Find where the given text appears and provide that cell's center as (X, Y) coordinate. 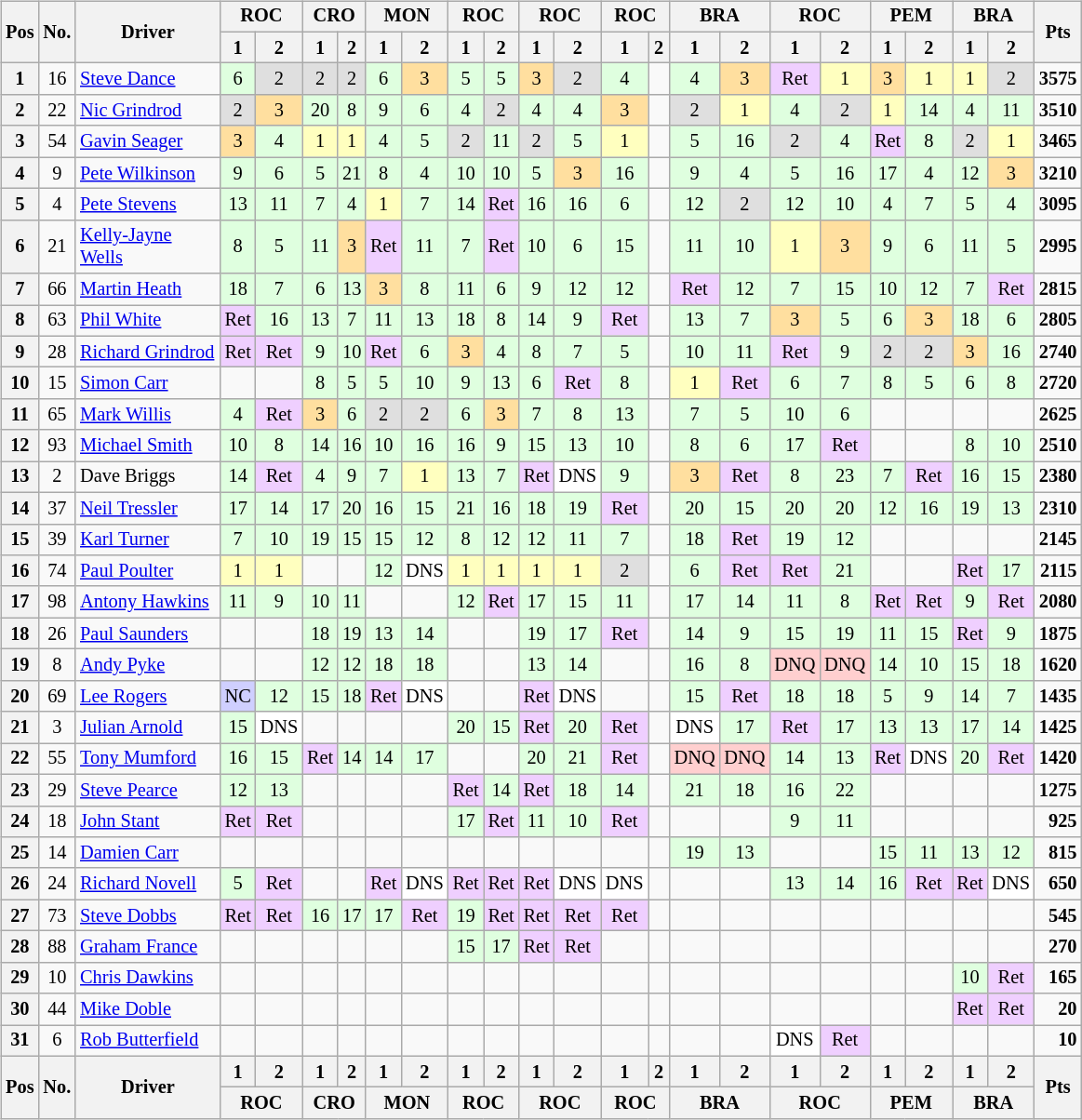
650 (1058, 884)
1420 (1058, 759)
54 (57, 141)
2625 (1058, 415)
1620 (1058, 665)
NC (238, 696)
Tony Mumford (147, 759)
2805 (1058, 321)
Graham France (147, 947)
Rob Butterfield (147, 1041)
44 (57, 1009)
65 (57, 415)
3510 (1058, 111)
30 (20, 1009)
2510 (1058, 446)
2720 (1058, 383)
55 (57, 759)
Karl Turner (147, 540)
1275 (1058, 790)
27 (20, 915)
Julian Arnold (147, 727)
2145 (1058, 540)
3095 (1058, 205)
3210 (1058, 173)
37 (57, 508)
Kelly-Jayne Wells (147, 247)
74 (57, 571)
Pete Stevens (147, 205)
2380 (1058, 477)
31 (20, 1041)
98 (57, 602)
Steve Dance (147, 79)
Neil Tressler (147, 508)
2815 (1058, 289)
63 (57, 321)
Mark Willis (147, 415)
Paul Saunders (147, 633)
Steve Dobbs (147, 915)
1425 (1058, 727)
88 (57, 947)
Chris Dawkins (147, 978)
Simon Carr (147, 383)
815 (1058, 853)
2310 (1058, 508)
165 (1058, 978)
Richard Novell (147, 884)
Gavin Seager (147, 141)
2080 (1058, 602)
Dave Briggs (147, 477)
3575 (1058, 79)
Martin Heath (147, 289)
73 (57, 915)
2995 (1058, 247)
2115 (1058, 571)
Antony Hawkins (147, 602)
2740 (1058, 352)
Lee Rogers (147, 696)
Damien Carr (147, 853)
Nic Grindrod (147, 111)
93 (57, 446)
Richard Grindrod (147, 352)
Steve Pearce (147, 790)
Paul Poulter (147, 571)
Mike Doble (147, 1009)
69 (57, 696)
3465 (1058, 141)
Andy Pyke (147, 665)
John Stant (147, 821)
270 (1058, 947)
39 (57, 540)
Pete Wilkinson (147, 173)
1875 (1058, 633)
66 (57, 289)
25 (20, 853)
1435 (1058, 696)
545 (1058, 915)
Phil White (147, 321)
Michael Smith (147, 446)
925 (1058, 821)
